Detect which cell encompasses the target text, then output its (x, y) center coordinate. 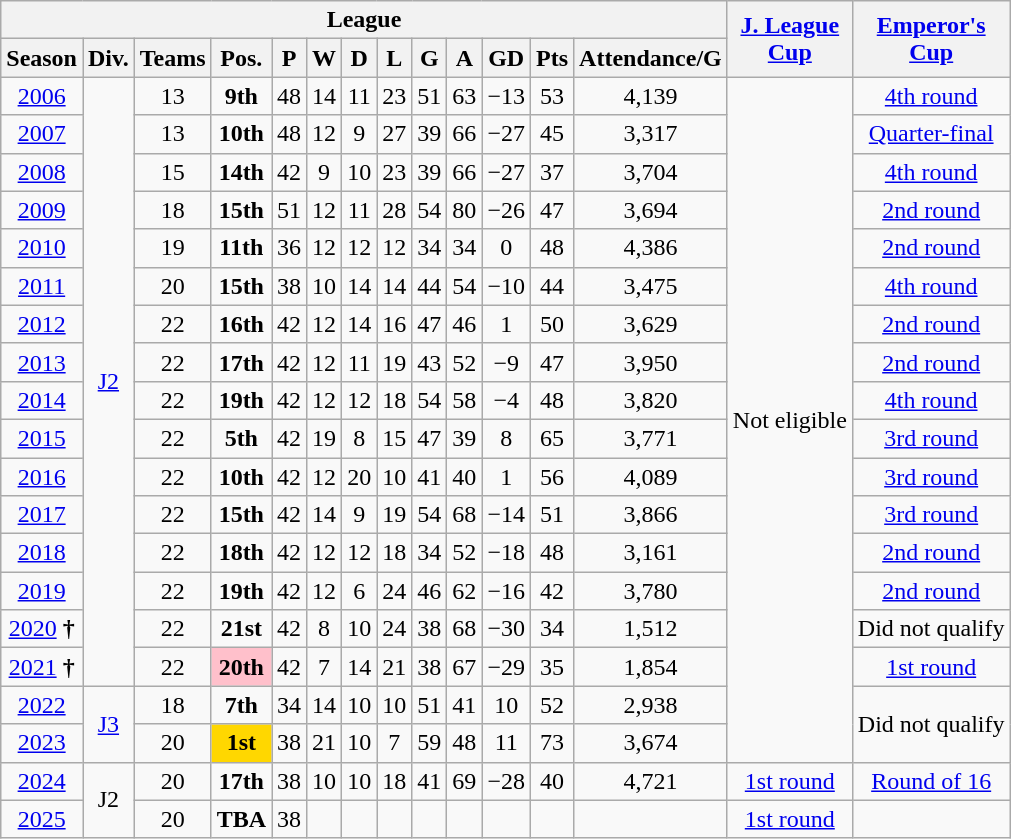
3,820 (651, 400)
−29 (506, 667)
P (290, 58)
7th (241, 705)
League (364, 20)
20th (241, 667)
2,938 (651, 705)
Teams (172, 58)
2025 (42, 819)
3,771 (651, 438)
3,317 (651, 134)
3,694 (651, 210)
43 (430, 362)
3,161 (651, 553)
3,950 (651, 362)
3,674 (651, 743)
18th (241, 553)
58 (464, 400)
73 (552, 743)
Div. (108, 58)
2007 (42, 134)
−16 (506, 591)
1,854 (651, 667)
36 (290, 248)
2017 (42, 515)
Pos. (241, 58)
16th (241, 324)
−13 (506, 96)
−9 (506, 362)
−4 (506, 400)
−18 (506, 553)
2008 (42, 172)
Not eligible (790, 420)
50 (552, 324)
2014 (42, 400)
9th (241, 96)
5th (241, 438)
3,704 (651, 172)
53 (552, 96)
2010 (42, 248)
37 (552, 172)
L (394, 58)
2015 (42, 438)
1st (241, 743)
2013 (42, 362)
2009 (42, 210)
GD (506, 58)
2020 † (42, 629)
56 (552, 477)
21st (241, 629)
4,386 (651, 248)
2006 (42, 96)
3,629 (651, 324)
−26 (506, 210)
3,780 (651, 591)
65 (552, 438)
TBA (241, 819)
A (464, 58)
28 (394, 210)
3,866 (651, 515)
0 (506, 248)
−14 (506, 515)
−30 (506, 629)
4,721 (651, 781)
2016 (42, 477)
2021 † (42, 667)
Season (42, 58)
2012 (42, 324)
Quarter-final (931, 134)
63 (464, 96)
67 (464, 667)
4,089 (651, 477)
11th (241, 248)
Pts (552, 58)
−28 (506, 781)
14th (241, 172)
W (324, 58)
45 (552, 134)
G (430, 58)
2022 (42, 705)
16 (394, 324)
J. League Cup (790, 39)
4,139 (651, 96)
2011 (42, 286)
6 (360, 591)
62 (464, 591)
3,475 (651, 286)
69 (464, 781)
2023 (42, 743)
80 (464, 210)
−10 (506, 286)
35 (552, 667)
27 (394, 134)
1,512 (651, 629)
Attendance/G (651, 58)
Emperor'sCup (931, 39)
2019 (42, 591)
59 (430, 743)
2018 (42, 553)
D (360, 58)
Round of 16 (931, 781)
2024 (42, 781)
J3 (108, 724)
